For the text-containing cell, return its midpoint in (X, Y) coordinate format. 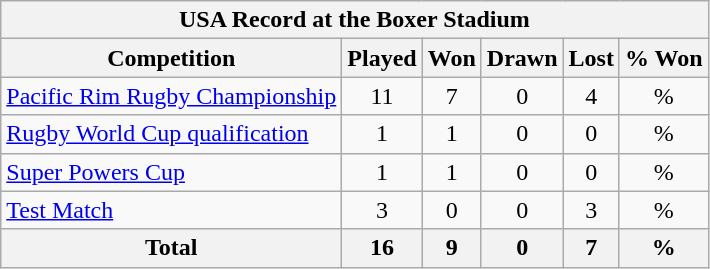
Lost (591, 58)
USA Record at the Boxer Stadium (354, 20)
Test Match (172, 210)
Super Powers Cup (172, 172)
Drawn (522, 58)
11 (382, 96)
4 (591, 96)
Competition (172, 58)
Total (172, 248)
Won (452, 58)
Rugby World Cup qualification (172, 134)
16 (382, 248)
% Won (664, 58)
Played (382, 58)
Pacific Rim Rugby Championship (172, 96)
9 (452, 248)
